Provide the (x, y) coordinate of the cell's center where the given text is located.  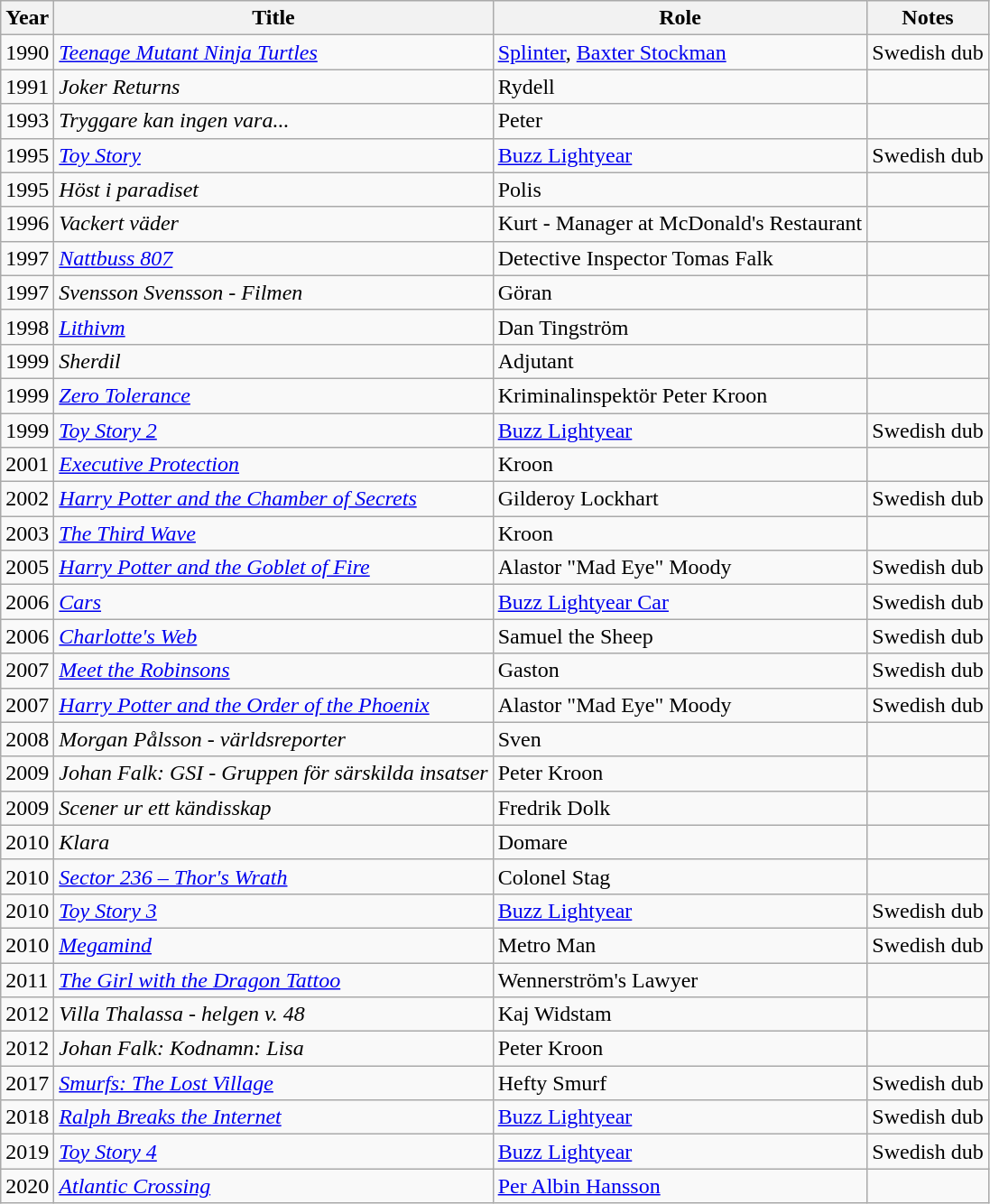
Executive Protection (273, 465)
Hefty Smurf (680, 1083)
1991 (27, 87)
1996 (27, 224)
Toy Story 3 (273, 911)
1998 (27, 327)
2008 (27, 739)
Buzz Lightyear Car (680, 602)
Harry Potter and the Chamber of Secrets (273, 499)
Gilderoy Lockhart (680, 499)
Wennerström's Lawyer (680, 979)
Role (680, 18)
Zero Tolerance (273, 395)
Sector 236 – Thor's Wrath (273, 876)
Kurt - Manager at McDonald's Restaurant (680, 224)
Splinter, Baxter Stockman (680, 52)
Kaj Widstam (680, 1014)
Lithivm (273, 327)
Toy Story 2 (273, 431)
Villa Thalassa - helgen v. 48 (273, 1014)
2017 (27, 1083)
The Girl with the Dragon Tattoo (273, 979)
Teenage Mutant Ninja Turtles (273, 52)
Sherdil (273, 361)
Johan Falk: Kodnamn: Lisa (273, 1049)
Tryggare kan ingen vara... (273, 121)
2005 (27, 568)
Nattbuss 807 (273, 258)
Fredrik Dolk (680, 808)
Scener ur ett kändisskap (273, 808)
Ralph Breaks the Internet (273, 1117)
Atlantic Crossing (273, 1186)
Morgan Pålsson - världsreporter (273, 739)
2011 (27, 979)
Polis (680, 190)
Title (273, 18)
Meet the Robinsons (273, 671)
Toy Story 4 (273, 1152)
The Third Wave (273, 533)
Domare (680, 842)
Sven (680, 739)
Notes (928, 18)
Dan Tingström (680, 327)
Rydell (680, 87)
Toy Story (273, 155)
Charlotte's Web (273, 636)
2019 (27, 1152)
1990 (27, 52)
2020 (27, 1186)
Detective Inspector Tomas Falk (680, 258)
Year (27, 18)
Göran (680, 292)
Harry Potter and the Goblet of Fire (273, 568)
Vackert väder (273, 224)
Svensson Svensson - Filmen (273, 292)
Klara (273, 842)
Colonel Stag (680, 876)
Samuel the Sheep (680, 636)
Harry Potter and the Order of the Phoenix (273, 705)
Joker Returns (273, 87)
Per Albin Hansson (680, 1186)
2003 (27, 533)
2001 (27, 465)
Adjutant (680, 361)
Smurfs: The Lost Village (273, 1083)
Metro Man (680, 945)
Gaston (680, 671)
Peter (680, 121)
1993 (27, 121)
Megamind (273, 945)
Cars (273, 602)
Höst i paradiset (273, 190)
Kriminalinspektör Peter Kroon (680, 395)
Johan Falk: GSI - Gruppen för särskilda insatser (273, 773)
2018 (27, 1117)
2002 (27, 499)
